Pinpoint the cell where the given text exists, returning its [X, Y] midpoint coordinate. 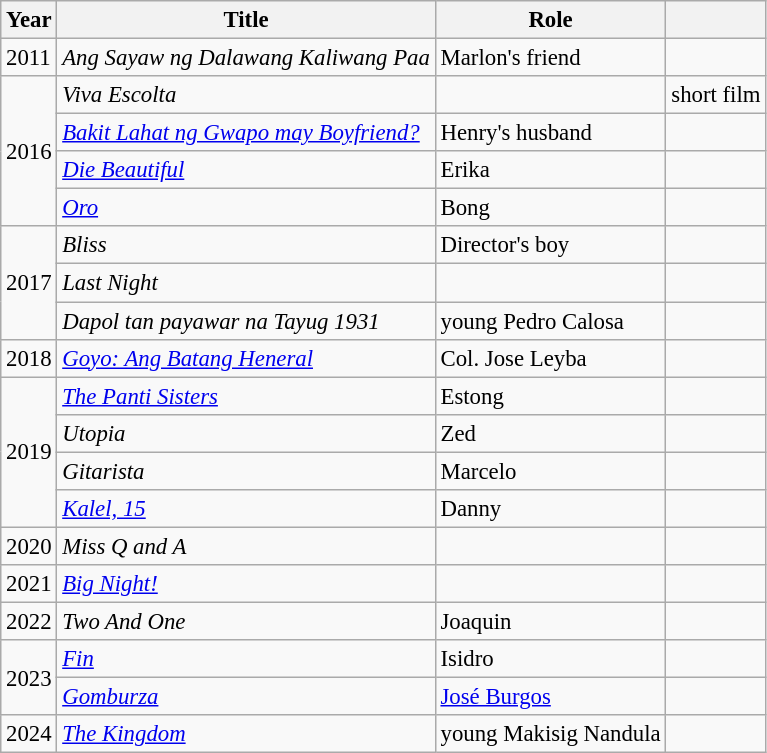
Big Night! [246, 584]
The Panti Sisters [246, 396]
2016 [29, 151]
Two And One [246, 621]
Kalel, 15 [246, 509]
Marcelo [550, 471]
Oro [246, 208]
2019 [29, 452]
2021 [29, 584]
Die Beautiful [246, 170]
Bakit Lahat ng Gwapo may Boyfriend? [246, 133]
Role [550, 20]
Joaquin [550, 621]
young Makisig Nandula [550, 734]
Col. Jose Leyba [550, 358]
Goyo: Ang Batang Heneral [246, 358]
Ang Sayaw ng Dalawang Kaliwang Paa [246, 58]
Bliss [246, 245]
Erika [550, 170]
Henry's husband [550, 133]
Viva Escolta [246, 95]
young Pedro Calosa [550, 321]
The Kingdom [246, 734]
2020 [29, 546]
2017 [29, 282]
Fin [246, 659]
2024 [29, 734]
Miss Q and A [246, 546]
2023 [29, 678]
José Burgos [550, 697]
short film [716, 95]
Title [246, 20]
Marlon's friend [550, 58]
Director's boy [550, 245]
Year [29, 20]
Isidro [550, 659]
Gitarista [246, 471]
2022 [29, 621]
Last Night [246, 283]
Bong [550, 208]
Zed [550, 433]
Utopia [246, 433]
Gomburza [246, 697]
Danny [550, 509]
2018 [29, 358]
Estong [550, 396]
2011 [29, 58]
Dapol tan payawar na Tayug 1931 [246, 321]
